From the cell containing the given text, extract its center point as [X, Y] coordinate. 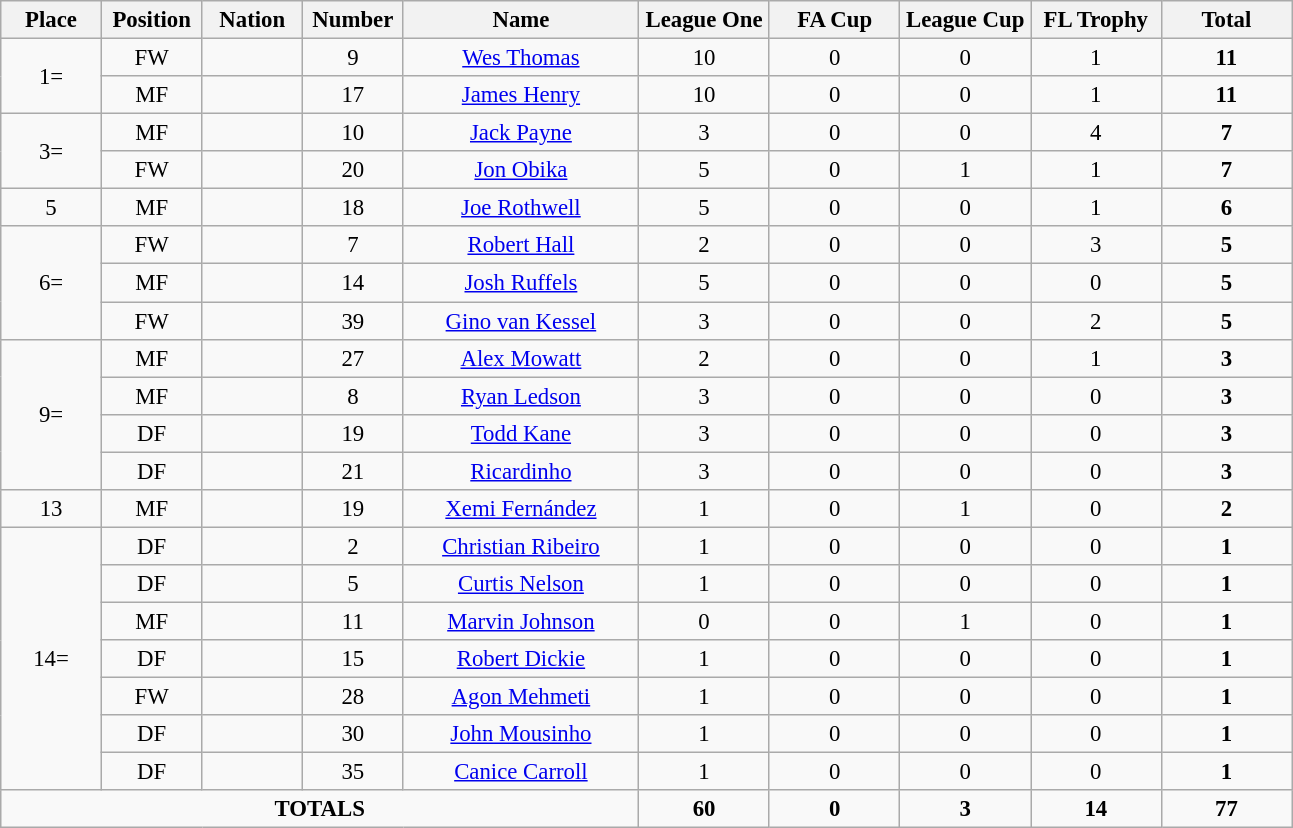
Wes Thomas [521, 58]
60 [704, 809]
Agon Mehmeti [521, 697]
35 [354, 772]
30 [354, 734]
Jack Payne [521, 133]
Robert Hall [521, 245]
77 [1226, 809]
John Mousinho [521, 734]
Total [1226, 20]
Joe Rothwell [521, 208]
Jon Obika [521, 170]
Canice Carroll [521, 772]
8 [354, 396]
Name [521, 20]
28 [354, 697]
Position [152, 20]
League Cup [966, 20]
14= [52, 658]
Curtis Nelson [521, 584]
Josh Ruffels [521, 283]
League One [704, 20]
FL Trophy [1096, 20]
20 [354, 170]
6= [52, 282]
Christian Ribeiro [521, 546]
4 [1096, 133]
18 [354, 208]
39 [354, 321]
Ryan Ledson [521, 396]
13 [52, 509]
Robert Dickie [521, 659]
27 [354, 358]
9 [354, 58]
FA Cup [834, 20]
Marvin Johnson [521, 621]
Nation [252, 20]
Todd Kane [521, 433]
James Henry [521, 95]
Gino van Kessel [521, 321]
Xemi Fernández [521, 509]
9= [52, 414]
Alex Mowatt [521, 358]
Place [52, 20]
6 [1226, 208]
21 [354, 471]
15 [354, 659]
Number [354, 20]
1= [52, 76]
3= [52, 152]
17 [354, 95]
Ricardinho [521, 471]
TOTALS [320, 809]
